Identify which cell holds the provided text, then report its (x, y) central coordinate. 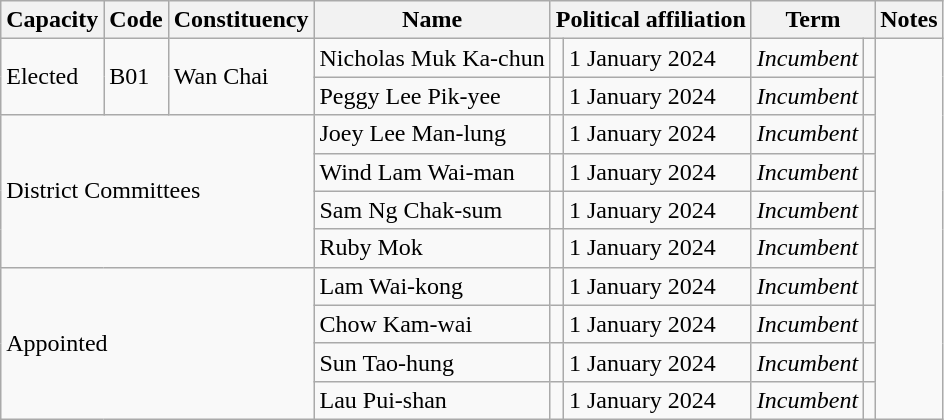
Elected (52, 77)
Joey Lee Man-lung (432, 134)
Capacity (52, 20)
Term (812, 20)
Name (432, 20)
Peggy Lee Pik-yee (432, 96)
Chow Kam-wai (432, 324)
Ruby Mok (432, 248)
Sam Ng Chak-sum (432, 210)
Political affiliation (650, 20)
District Committees (158, 191)
Constituency (241, 20)
Nicholas Muk Ka-chun (432, 58)
B01 (136, 77)
Wind Lam Wai-man (432, 172)
Appointed (158, 343)
Code (136, 20)
Lam Wai-kong (432, 286)
Lau Pui-shan (432, 400)
Notes (909, 20)
Sun Tao-hung (432, 362)
Wan Chai (241, 77)
